Provide the (x, y) coordinate of the cell's center where the given text is located.  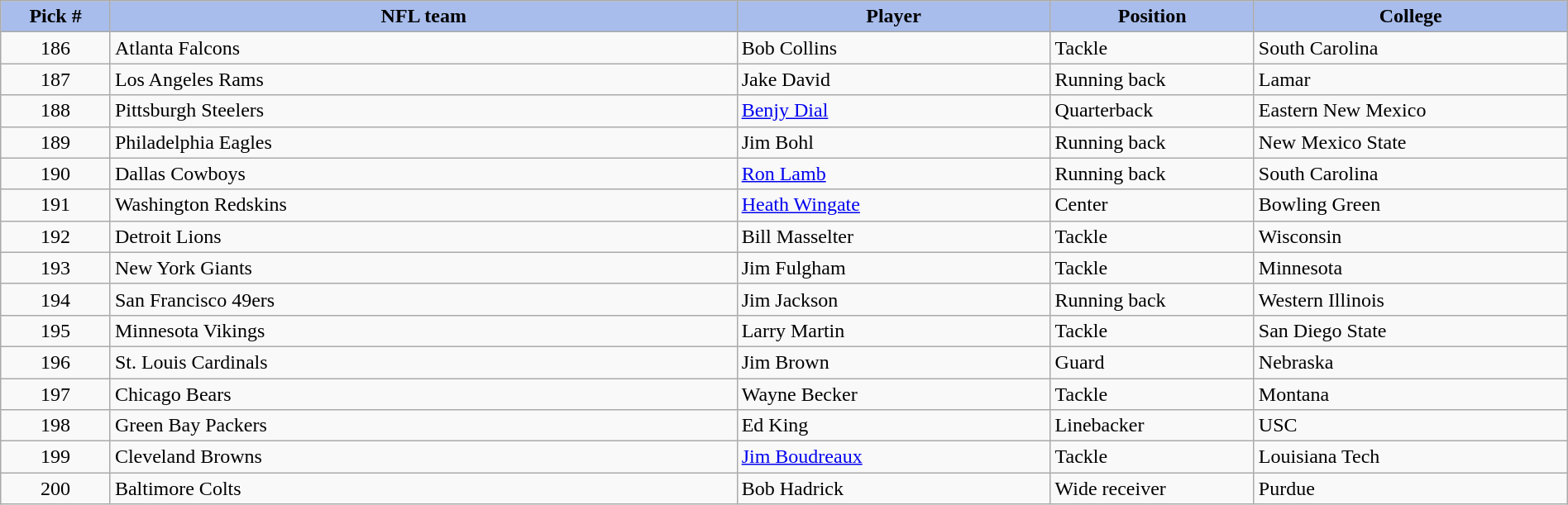
Dallas Cowboys (423, 174)
Jake David (893, 79)
194 (56, 299)
191 (56, 205)
St. Louis Cardinals (423, 362)
195 (56, 331)
Wide receiver (1152, 488)
Linebacker (1152, 426)
Lamar (1411, 79)
Wisconsin (1411, 236)
Purdue (1411, 488)
Minnesota (1411, 268)
198 (56, 426)
San Francisco 49ers (423, 299)
186 (56, 48)
Jim Bohl (893, 142)
Jim Brown (893, 362)
189 (56, 142)
Jim Boudreaux (893, 457)
Pittsburgh Steelers (423, 111)
USC (1411, 426)
Ron Lamb (893, 174)
187 (56, 79)
Larry Martin (893, 331)
Bob Hadrick (893, 488)
Cleveland Browns (423, 457)
192 (56, 236)
Jim Fulgham (893, 268)
Jim Jackson (893, 299)
Detroit Lions (423, 236)
Ed King (893, 426)
190 (56, 174)
197 (56, 394)
Bob Collins (893, 48)
Bill Masselter (893, 236)
Minnesota Vikings (423, 331)
San Diego State (1411, 331)
Philadelphia Eagles (423, 142)
193 (56, 268)
Los Angeles Rams (423, 79)
Chicago Bears (423, 394)
196 (56, 362)
Bowling Green (1411, 205)
Montana (1411, 394)
Louisiana Tech (1411, 457)
199 (56, 457)
Washington Redskins (423, 205)
NFL team (423, 17)
College (1411, 17)
Eastern New Mexico (1411, 111)
200 (56, 488)
Green Bay Packers (423, 426)
Benjy Dial (893, 111)
Heath Wingate (893, 205)
Quarterback (1152, 111)
Position (1152, 17)
Guard (1152, 362)
Player (893, 17)
Nebraska (1411, 362)
Atlanta Falcons (423, 48)
Wayne Becker (893, 394)
188 (56, 111)
Baltimore Colts (423, 488)
Western Illinois (1411, 299)
Center (1152, 205)
New Mexico State (1411, 142)
Pick # (56, 17)
New York Giants (423, 268)
